Output the (X, Y) coordinate of the center of the cell containing the given text.  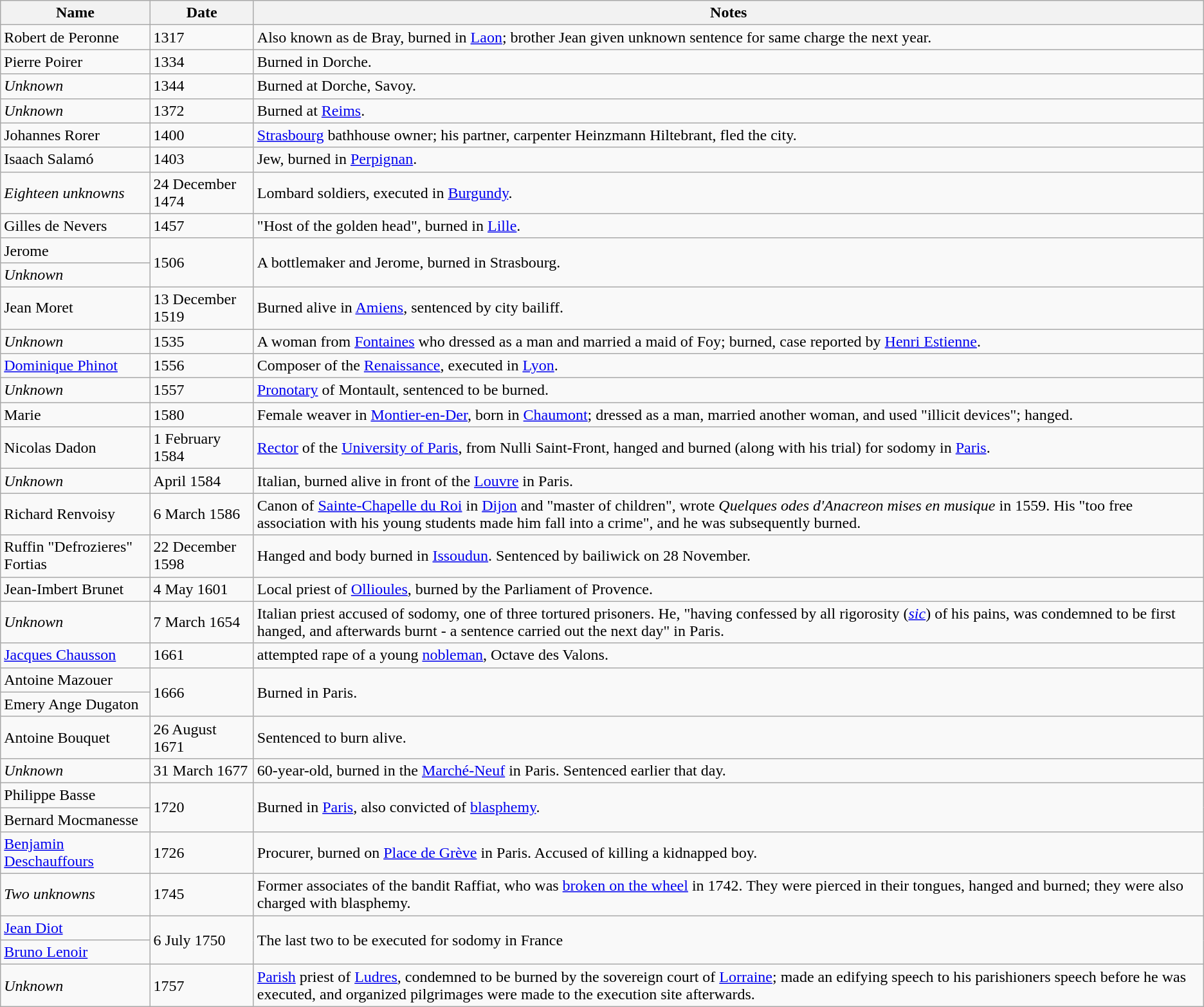
6 July 1750 (202, 940)
4 May 1601 (202, 589)
Jew, burned in Perpignan. (728, 159)
Lombard soldiers, executed in Burgundy. (728, 193)
Burned at Reims. (728, 111)
Jean Moret (75, 307)
Procurer, burned on Place de Grève in Paris. Accused of killing a kidnapped boy. (728, 853)
Dominique Phinot (75, 366)
Two unknowns (75, 895)
1334 (202, 62)
Bruno Lenoir (75, 952)
Hanged and body burned in Issoudun. Sentenced by bailiwick on 28 November. (728, 556)
Female weaver in Montier-en-Der, born in Chaumont; dressed as a man, married another woman, and used "illicit devices"; hanged. (728, 415)
Burned in Paris, also convicted of blasphemy. (728, 807)
Burned in Paris. (728, 692)
Philippe Basse (75, 795)
1757 (202, 985)
Also known as de Bray, burned in Laon; brother Jean given unknown sentence for same charge the next year. (728, 37)
1400 (202, 135)
Antoine Mazouer (75, 680)
Jacques Chausson (75, 655)
1661 (202, 655)
Richard Renvoisy (75, 514)
6 March 1586 (202, 514)
1372 (202, 111)
31 March 1677 (202, 770)
1580 (202, 415)
1403 (202, 159)
Burned in Dorche. (728, 62)
Notes (728, 13)
13 December 1519 (202, 307)
Burned at Dorche, Savoy. (728, 86)
Ruffin "Defrozieres" Fortias (75, 556)
Benjamin Deschauffours (75, 853)
1745 (202, 895)
Date (202, 13)
26 August 1671 (202, 737)
1720 (202, 807)
Local priest of Ollioules, burned by the Parliament of Provence. (728, 589)
attempted rape of a young nobleman, Octave des Valons. (728, 655)
Composer of the Renaissance, executed in Lyon. (728, 366)
A bottlemaker and Jerome, burned in Strasbourg. (728, 262)
1317 (202, 37)
Marie (75, 415)
Nicolas Dadon (75, 448)
1666 (202, 692)
Eighteen unknowns (75, 193)
Jean Diot (75, 928)
1556 (202, 366)
1344 (202, 86)
7 March 1654 (202, 622)
Jerome (75, 250)
1726 (202, 853)
Antoine Bouquet (75, 737)
Isaach Salamó (75, 159)
Pronotary of Montault, sentenced to be burned. (728, 390)
Name (75, 13)
1457 (202, 226)
Rector of the University of Paris, from Nulli Saint-Front, hanged and burned (along with his trial) for sodomy in Paris. (728, 448)
Gilles de Nevers (75, 226)
Robert de Peronne (75, 37)
Pierre Poirer (75, 62)
Strasbourg bathhouse owner; his partner, carpenter Heinzmann Hiltebrant, fled the city. (728, 135)
Italian, burned alive in front of the Louvre in Paris. (728, 481)
24 December 1474 (202, 193)
1506 (202, 262)
Jean-Imbert Brunet (75, 589)
The last two to be executed for sodomy in France (728, 940)
April 1584 (202, 481)
Bernard Mocmanesse (75, 820)
1 February 1584 (202, 448)
1557 (202, 390)
1535 (202, 341)
Sentenced to burn alive. (728, 737)
Burned alive in Amiens, sentenced by city bailiff. (728, 307)
60-year-old, burned in the Marché-Neuf in Paris. Sentenced earlier that day. (728, 770)
22 December 1598 (202, 556)
A woman from Fontaines who dressed as a man and married a maid of Foy; burned, case reported by Henri Estienne. (728, 341)
"Host of the golden head", burned in Lille. (728, 226)
Emery Ange Dugaton (75, 704)
Johannes Rorer (75, 135)
